Find where the given text appears and provide that cell's center as [X, Y] coordinate. 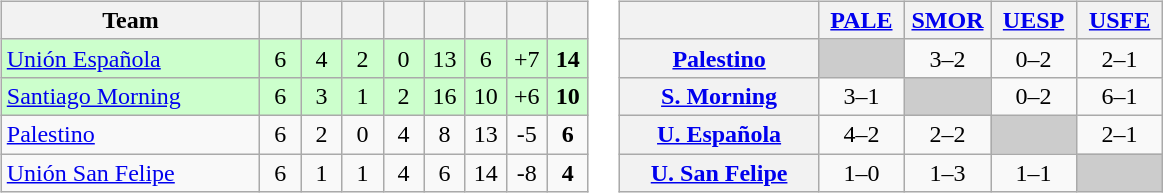
SMOR [947, 20]
USFE [1120, 20]
6–1 [1120, 96]
PALE [861, 20]
1–0 [861, 173]
S. Morning [720, 96]
8 [444, 134]
3–1 [861, 96]
16 [444, 96]
-5 [526, 134]
U. Española [720, 134]
Santiago Morning [130, 96]
+7 [526, 58]
3–2 [947, 58]
4–2 [861, 134]
2–2 [947, 134]
U. San Felipe [720, 173]
1–3 [947, 173]
Team [130, 20]
Unión Española [130, 58]
+6 [526, 96]
3 [322, 96]
1–1 [1033, 173]
Unión San Felipe [130, 173]
-8 [526, 173]
UESP [1033, 20]
